Scan for the cell matching the given text and deliver its (X, Y) coordinate at center. 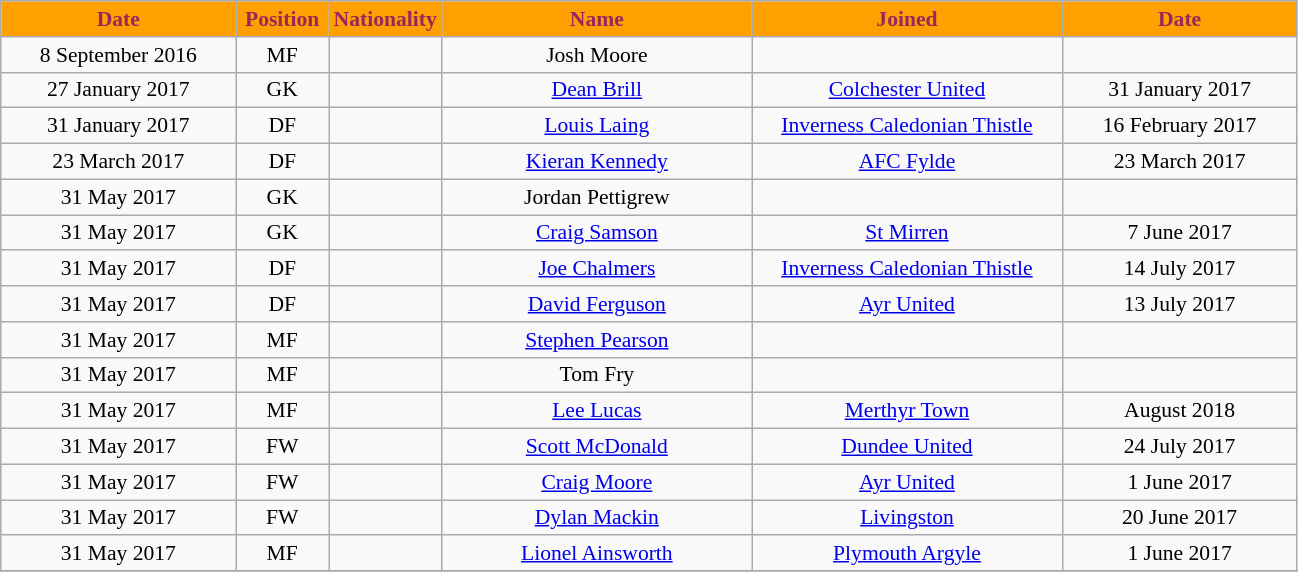
Plymouth Argyle (907, 554)
Dean Brill (597, 90)
Livingston (907, 518)
St Mirren (907, 233)
7 June 2017 (1180, 233)
14 July 2017 (1180, 269)
Jordan Pettigrew (597, 197)
Dylan Mackin (597, 518)
24 July 2017 (1180, 447)
David Ferguson (597, 304)
Lionel Ainsworth (597, 554)
Name (597, 19)
Josh Moore (597, 55)
Kieran Kennedy (597, 162)
Dundee United (907, 447)
13 July 2017 (1180, 304)
27 January 2017 (118, 90)
Louis Laing (597, 126)
Stephen Pearson (597, 340)
Joined (907, 19)
August 2018 (1180, 411)
Craig Samson (597, 233)
Lee Lucas (597, 411)
Colchester United (907, 90)
Merthyr Town (907, 411)
8 September 2016 (118, 55)
Scott McDonald (597, 447)
Tom Fry (597, 375)
20 June 2017 (1180, 518)
Joe Chalmers (597, 269)
Position (282, 19)
Craig Moore (597, 482)
AFC Fylde (907, 162)
Nationality (384, 19)
16 February 2017 (1180, 126)
